Locate the cell with the specified text and output its (X, Y) center coordinate. 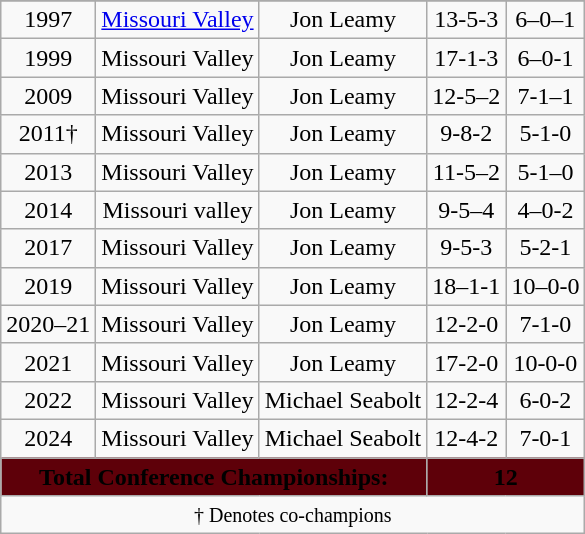
7-0-1 (546, 438)
12-5–2 (466, 96)
1999 (48, 58)
7-1-0 (546, 324)
7-1–1 (546, 96)
2017 (48, 248)
6–0-1 (546, 58)
10–0-0 (546, 286)
2021 (48, 362)
12-4-2 (466, 438)
10-0-0 (546, 362)
6–0–1 (546, 20)
2011† (48, 134)
4–0-2 (546, 210)
13-5-3 (466, 20)
12-2-4 (466, 400)
† Denotes co-champions (293, 515)
5-1–0 (546, 172)
9-5–4 (466, 210)
1997 (48, 20)
17-1-3 (466, 58)
6-0-2 (546, 400)
5-2-1 (546, 248)
2024 (48, 438)
12-2-0 (466, 324)
2022 (48, 400)
9-8-2 (466, 134)
12 (506, 477)
2020–21 (48, 324)
Missouri valley (178, 210)
2009 (48, 96)
Total Conference Championships: (214, 477)
2019 (48, 286)
9-5-3 (466, 248)
5-1-0 (546, 134)
18–1-1 (466, 286)
2014 (48, 210)
11-5–2 (466, 172)
2013 (48, 172)
17-2-0 (466, 362)
